Output the [x, y] coordinate of the center of the cell containing the given text.  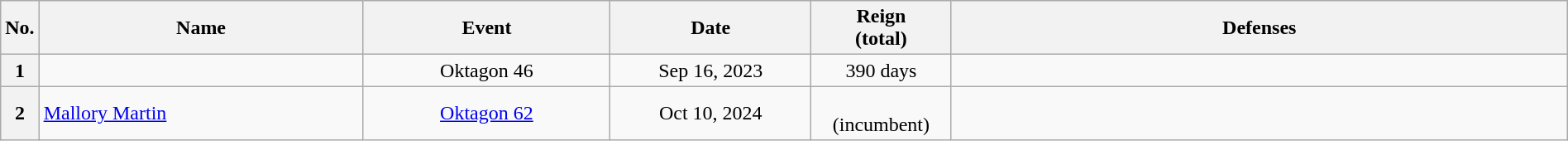
Reign(total) [882, 28]
Date [711, 28]
Oct 10, 2024 [711, 113]
Oktagon 46 [486, 70]
2 [20, 113]
Oktagon 62 [486, 113]
Event [486, 28]
Sep 16, 2023 [711, 70]
Name [201, 28]
(incumbent) [882, 113]
Defenses [1259, 28]
1 [20, 70]
No. [20, 28]
Mallory Martin [201, 113]
390 days [882, 70]
